Return the [x, y] coordinate for the center point of the cell that contains the specified text.  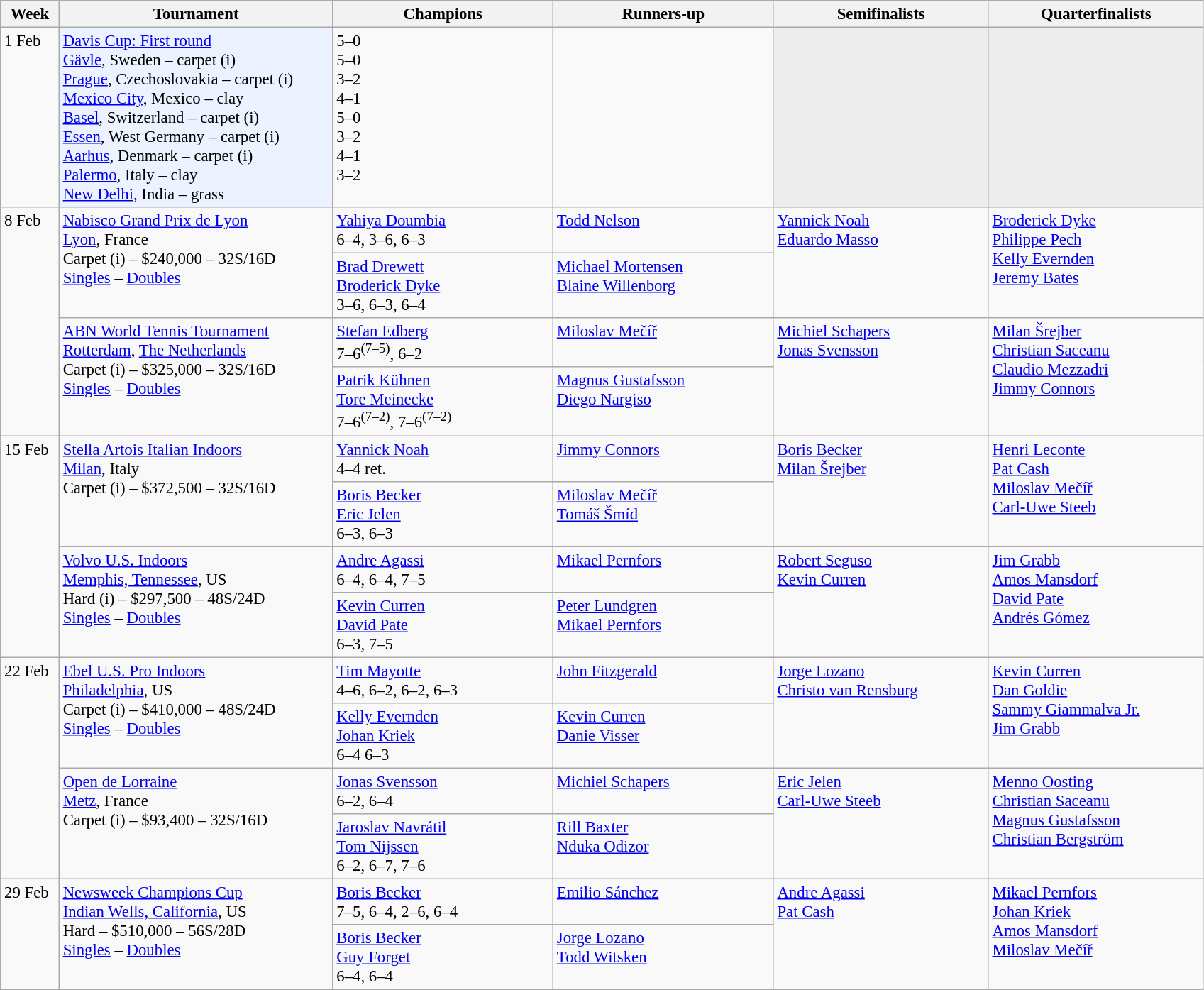
Miloslav Mečíř Tomáš Šmíd [664, 514]
Eric Jelen Carl-Uwe Steeb [881, 823]
Runners-up [664, 14]
29 Feb [30, 934]
1 Feb [30, 118]
Michiel Schapers [664, 791]
22 Feb [30, 768]
Open de Lorraine Metz, FranceCarpet (i) – $93,400 – 32S/16D [196, 823]
Broderick Dyke Philippe Pech Kelly Evernden Jeremy Bates [1095, 263]
Boris Becker Eric Jelen 6–3, 6–3 [443, 514]
Stella Artois Italian Indoors Milan, ItalyCarpet (i) – $372,500 – 32S/16D [196, 491]
Ebel U.S. Pro Indoors Philadelphia, USCarpet (i) – $410,000 – 48S/24D Singles – Doubles [196, 713]
8 Feb [30, 321]
Semifinalists [881, 14]
Tournament [196, 14]
Henri Leconte Pat Cash Miloslav Mečíř Carl-Uwe Steeb [1095, 491]
Yahiya Doumbia 6–4, 3–6, 6–3 [443, 230]
5–0 5–0 3–2 4–1 5–0 3–2 4–1 3–2 [443, 118]
Yannick Noah 4–4 ret. [443, 458]
Patrik Kühnen Tore Meinecke 7–6(7–2), 7–6(7–2) [443, 402]
Brad Drewett Broderick Dyke 3–6, 6–3, 6–4 [443, 286]
Nabisco Grand Prix de Lyon Lyon, FranceCarpet (i) – $240,000 – 32S/16D Singles – Doubles [196, 263]
Emilio Sánchez [664, 901]
Kevin Curren Dan Goldie Sammy Giammalva Jr. Jim Grabb [1095, 713]
Newsweek Champions Cup Indian Wells, California, USHard – $510,000 – 56S/28D Singles – Doubles [196, 934]
Boris Becker Guy Forget 6–4, 6–4 [443, 957]
Michael Mortensen Blaine Willenborg [664, 286]
ABN World Tennis Tournament Rotterdam, The NetherlandsCarpet (i) – $325,000 – 32S/16D Singles – Doubles [196, 376]
Tim Mayotte 4–6, 6–2, 6–2, 6–3 [443, 680]
John Fitzgerald [664, 680]
Kelly Evernden Johan Kriek 6–4 6–3 [443, 736]
Michiel Schapers Jonas Svensson [881, 376]
Stefan Edberg 7–6(7–5), 6–2 [443, 342]
Magnus Gustafsson Diego Nargiso [664, 402]
Peter Lundgren Mikael Pernfors [664, 625]
Menno Oosting Christian Saceanu Magnus Gustafsson Christian Bergström [1095, 823]
Mikael Pernfors Johan Kriek Amos Mansdorf Miloslav Mečíř [1095, 934]
Week [30, 14]
Boris Becker 7–5, 6–4, 2–6, 6–4 [443, 901]
Kevin Curren Danie Visser [664, 736]
Andre Agassi 6–4, 6–4, 7–5 [443, 569]
Jaroslav Navrátil Tom Nijssen 6–2, 6–7, 7–6 [443, 847]
Jimmy Connors [664, 458]
Rill Baxter Nduka Odizor [664, 847]
Quarterfinalists [1095, 14]
Andre Agassi Pat Cash [881, 934]
Jim Grabb Amos Mansdorf David Pate Andrés Gómez [1095, 602]
15 Feb [30, 546]
Champions [443, 14]
Milan Šrejber Christian Saceanu Claudio Mezzadri Jimmy Connors [1095, 376]
Jorge Lozano Todd Witsken [664, 957]
Robert Seguso Kevin Curren [881, 602]
Kevin Curren David Pate 6–3, 7–5 [443, 625]
Volvo U.S. Indoors Memphis, Tennessee, USHard (i) – $297,500 – 48S/24D Singles – Doubles [196, 602]
Boris Becker Milan Šrejber [881, 491]
Jorge Lozano Christo van Rensburg [881, 713]
Todd Nelson [664, 230]
Yannick Noah Eduardo Masso [881, 263]
Mikael Pernfors [664, 569]
Miloslav Mečíř [664, 342]
Jonas Svensson 6–2, 6–4 [443, 791]
